Pinpoint the cell where the given text exists, returning its [x, y] midpoint coordinate. 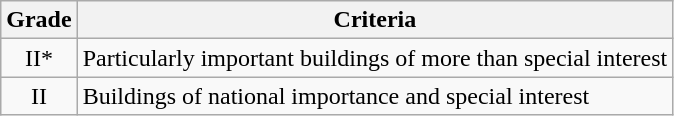
II [39, 96]
II* [39, 58]
Grade [39, 20]
Particularly important buildings of more than special interest [375, 58]
Buildings of national importance and special interest [375, 96]
Criteria [375, 20]
